Find where the given text appears and provide that cell's center as (x, y) coordinate. 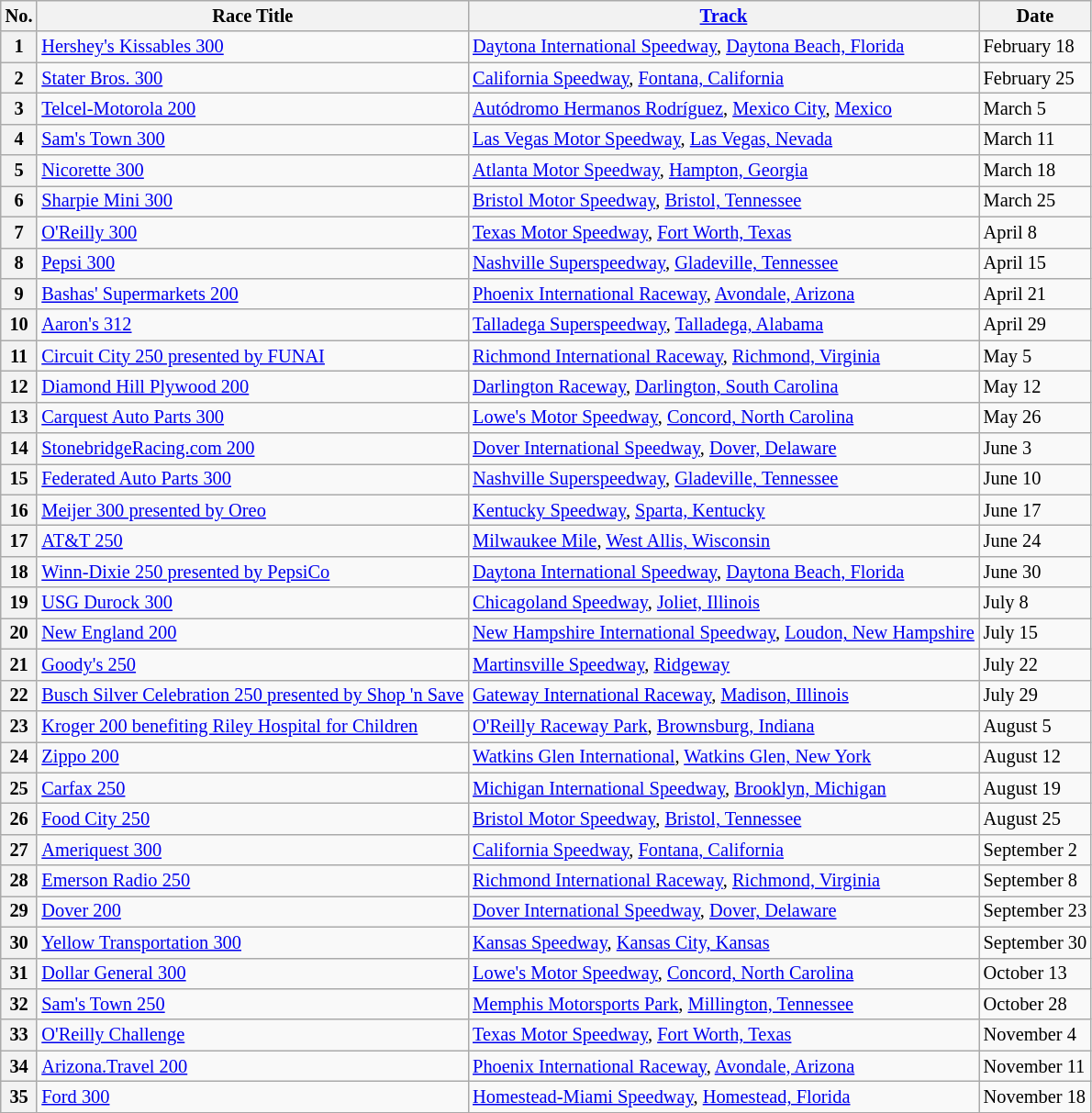
22 (19, 696)
April 8 (1035, 232)
21 (19, 664)
34 (19, 1066)
Arizona.Travel 200 (252, 1066)
Meijer 300 presented by Oreo (252, 510)
14 (19, 449)
November 4 (1035, 1035)
Bashas' Supermarkets 200 (252, 294)
USG Durock 300 (252, 603)
11 (19, 356)
O'Reilly Raceway Park, Brownsburg, Indiana (723, 726)
August 19 (1035, 788)
15 (19, 479)
November 18 (1035, 1096)
StonebridgeRacing.com 200 (252, 449)
Memphis Motorsports Park, Millington, Tennessee (723, 1004)
Dollar General 300 (252, 974)
March 18 (1035, 171)
Kansas Speedway, Kansas City, Kansas (723, 942)
June 10 (1035, 479)
July 15 (1035, 633)
26 (19, 818)
Goody's 250 (252, 664)
New England 200 (252, 633)
September 23 (1035, 911)
New Hampshire International Speedway, Loudon, New Hampshire (723, 633)
Aaron's 312 (252, 325)
October 13 (1035, 974)
Watkins Glen International, Watkins Glen, New York (723, 757)
September 30 (1035, 942)
June 24 (1035, 540)
May 12 (1035, 386)
17 (19, 540)
February 18 (1035, 47)
August 12 (1035, 757)
April 29 (1035, 325)
Gateway International Raceway, Madison, Illinois (723, 696)
September 2 (1035, 850)
Chicagoland Speedway, Joliet, Illinois (723, 603)
12 (19, 386)
Talladega Superspeedway, Talladega, Alabama (723, 325)
April 15 (1035, 263)
32 (19, 1004)
4 (19, 139)
November 11 (1035, 1066)
Stater Bros. 300 (252, 78)
March 11 (1035, 139)
Sam's Town 300 (252, 139)
23 (19, 726)
Race Title (252, 16)
Busch Silver Celebration 250 presented by Shop 'n Save (252, 696)
18 (19, 572)
Sam's Town 250 (252, 1004)
Las Vegas Motor Speedway, Las Vegas, Nevada (723, 139)
March 5 (1035, 108)
25 (19, 788)
February 25 (1035, 78)
3 (19, 108)
1 (19, 47)
Ameriquest 300 (252, 850)
29 (19, 911)
July 22 (1035, 664)
Federated Auto Parts 300 (252, 479)
19 (19, 603)
Carfax 250 (252, 788)
16 (19, 510)
Circuit City 250 presented by FUNAI (252, 356)
Sharpie Mini 300 (252, 201)
Diamond Hill Plywood 200 (252, 386)
10 (19, 325)
Milwaukee Mile, West Allis, Wisconsin (723, 540)
33 (19, 1035)
O'Reilly 300 (252, 232)
Atlanta Motor Speedway, Hampton, Georgia (723, 171)
O'Reilly Challenge (252, 1035)
Food City 250 (252, 818)
27 (19, 850)
6 (19, 201)
Winn-Dixie 250 presented by PepsiCo (252, 572)
30 (19, 942)
May 26 (1035, 417)
Martinsville Speedway, Ridgeway (723, 664)
Emerson Radio 250 (252, 881)
35 (19, 1096)
June 3 (1035, 449)
24 (19, 757)
9 (19, 294)
13 (19, 417)
July 8 (1035, 603)
Ford 300 (252, 1096)
Michigan International Speedway, Brooklyn, Michigan (723, 788)
20 (19, 633)
Date (1035, 16)
Zippo 200 (252, 757)
No. (19, 16)
Nicorette 300 (252, 171)
July 29 (1035, 696)
2 (19, 78)
October 28 (1035, 1004)
28 (19, 881)
5 (19, 171)
AT&T 250 (252, 540)
Kroger 200 benefiting Riley Hospital for Children (252, 726)
31 (19, 974)
Yellow Transportation 300 (252, 942)
September 8 (1035, 881)
March 25 (1035, 201)
Kentucky Speedway, Sparta, Kentucky (723, 510)
June 30 (1035, 572)
Autódromo Hermanos Rodríguez, Mexico City, Mexico (723, 108)
Carquest Auto Parts 300 (252, 417)
August 5 (1035, 726)
Track (723, 16)
May 5 (1035, 356)
April 21 (1035, 294)
8 (19, 263)
Homestead-Miami Speedway, Homestead, Florida (723, 1096)
Telcel-Motorola 200 (252, 108)
Darlington Raceway, Darlington, South Carolina (723, 386)
June 17 (1035, 510)
Hershey's Kissables 300 (252, 47)
August 25 (1035, 818)
Dover 200 (252, 911)
Pepsi 300 (252, 263)
7 (19, 232)
